Identify which cell holds the provided text, then report its (X, Y) central coordinate. 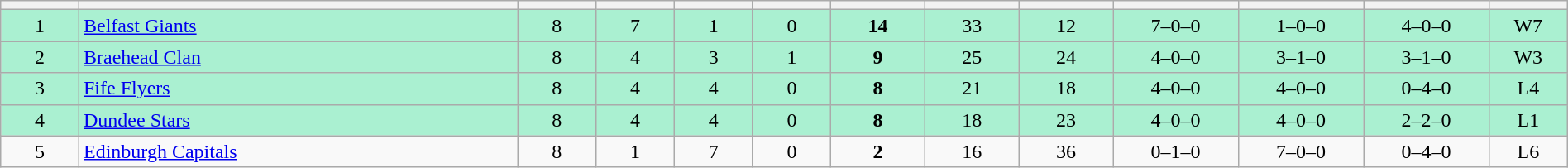
12 (1066, 26)
1–0–0 (1301, 26)
L1 (1528, 120)
Belfast Giants (298, 26)
Fife Flyers (298, 89)
W3 (1528, 57)
25 (972, 57)
21 (972, 89)
Braehead Clan (298, 57)
5 (40, 151)
14 (878, 26)
24 (1066, 57)
16 (972, 151)
0–1–0 (1176, 151)
L4 (1528, 89)
33 (972, 26)
Dundee Stars (298, 120)
23 (1066, 120)
9 (878, 57)
Edinburgh Capitals (298, 151)
L6 (1528, 151)
W7 (1528, 26)
36 (1066, 151)
2–2–0 (1427, 120)
